Return [X, Y] of the center of cell containing provided text 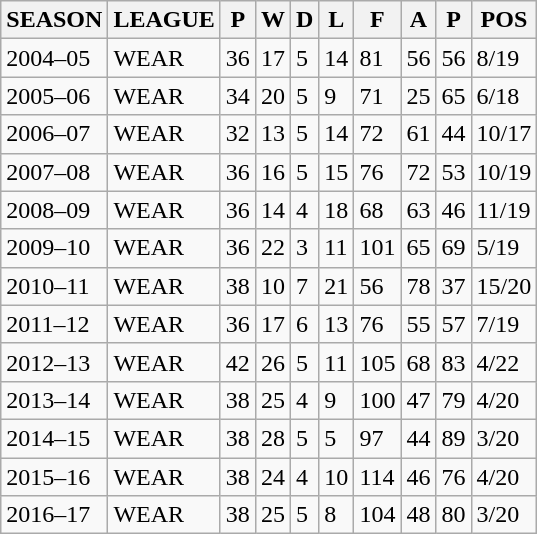
7/19 [504, 324]
W [272, 20]
6 [304, 324]
22 [272, 248]
2007–08 [54, 172]
11/19 [504, 210]
4/22 [504, 362]
18 [336, 210]
53 [454, 172]
SEASON [54, 20]
2011–12 [54, 324]
78 [418, 286]
2005–06 [54, 96]
37 [454, 286]
114 [378, 477]
6/18 [504, 96]
34 [238, 96]
63 [418, 210]
80 [454, 515]
10/19 [504, 172]
L [336, 20]
48 [418, 515]
79 [454, 400]
8/19 [504, 58]
55 [418, 324]
5/19 [504, 248]
104 [378, 515]
89 [454, 438]
8 [336, 515]
F [378, 20]
57 [454, 324]
26 [272, 362]
101 [378, 248]
24 [272, 477]
47 [418, 400]
A [418, 20]
10/17 [504, 134]
71 [378, 96]
81 [378, 58]
100 [378, 400]
2010–11 [54, 286]
2004–05 [54, 58]
15 [336, 172]
2015–16 [54, 477]
97 [378, 438]
2016–17 [54, 515]
105 [378, 362]
2006–07 [54, 134]
32 [238, 134]
15/20 [504, 286]
2013–14 [54, 400]
42 [238, 362]
21 [336, 286]
7 [304, 286]
2008–09 [54, 210]
LEAGUE [164, 20]
28 [272, 438]
POS [504, 20]
3 [304, 248]
69 [454, 248]
61 [418, 134]
16 [272, 172]
20 [272, 96]
2014–15 [54, 438]
83 [454, 362]
D [304, 20]
2012–13 [54, 362]
2009–10 [54, 248]
